Identify which cell holds the provided text, then report its [X, Y] central coordinate. 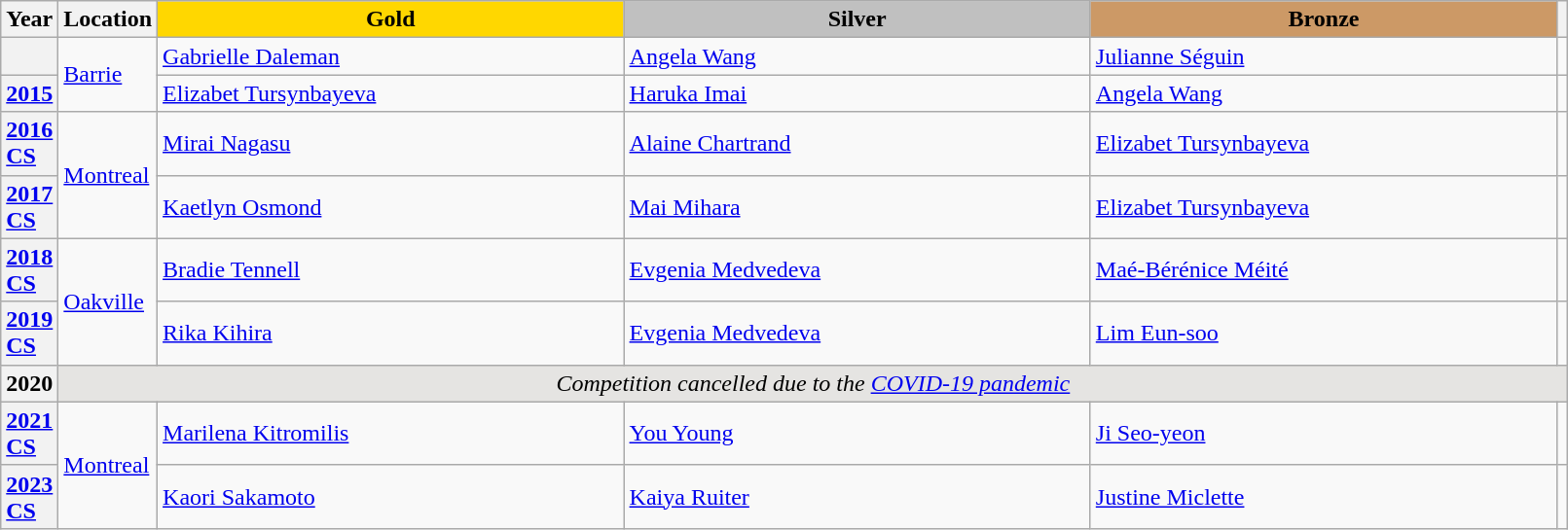
2023 CS [29, 496]
2018 CS [29, 270]
2019 CS [29, 333]
You Young [857, 434]
Kaetlyn Osmond [391, 206]
Rika Kihira [391, 333]
Oakville [108, 301]
Ji Seo-yeon [1324, 434]
2021 CS [29, 434]
Competition cancelled due to the COVID-19 pandemic [814, 383]
Bronze [1324, 19]
Haruka Imai [857, 93]
Kaiya Ruiter [857, 496]
Lim Eun-soo [1324, 333]
Bradie Tennell [391, 270]
Maé-Bérénice Méité [1324, 270]
Alaine Chartrand [857, 144]
Justine Miclette [1324, 496]
Gabrielle Daleman [391, 56]
2020 [29, 383]
Gold [391, 19]
Year [29, 19]
Marilena Kitromilis [391, 434]
Barrie [108, 75]
2015 [29, 93]
Silver [857, 19]
Mai Mihara [857, 206]
Location [108, 19]
Kaori Sakamoto [391, 496]
2016 CS [29, 144]
Julianne Séguin [1324, 56]
Mirai Nagasu [391, 144]
2017 CS [29, 206]
